Capture the cell that displays the provided text and extract its [X, Y] central coordinate. 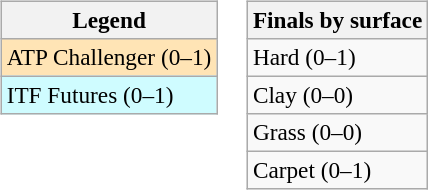
Grass (0–0) [337, 133]
Hard (0–1) [337, 57]
Finals by surface [337, 20]
Carpet (0–1) [337, 171]
ITF Futures (0–1) [108, 95]
Clay (0–0) [337, 95]
Legend [108, 20]
ATP Challenger (0–1) [108, 57]
